Scan for the cell matching the given text and deliver its (x, y) coordinate at center. 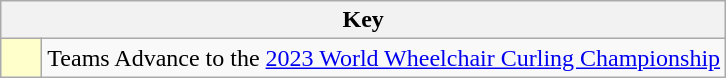
Key (364, 20)
Teams Advance to the 2023 World Wheelchair Curling Championship (384, 58)
